Return [X, Y] of the center of cell containing provided text 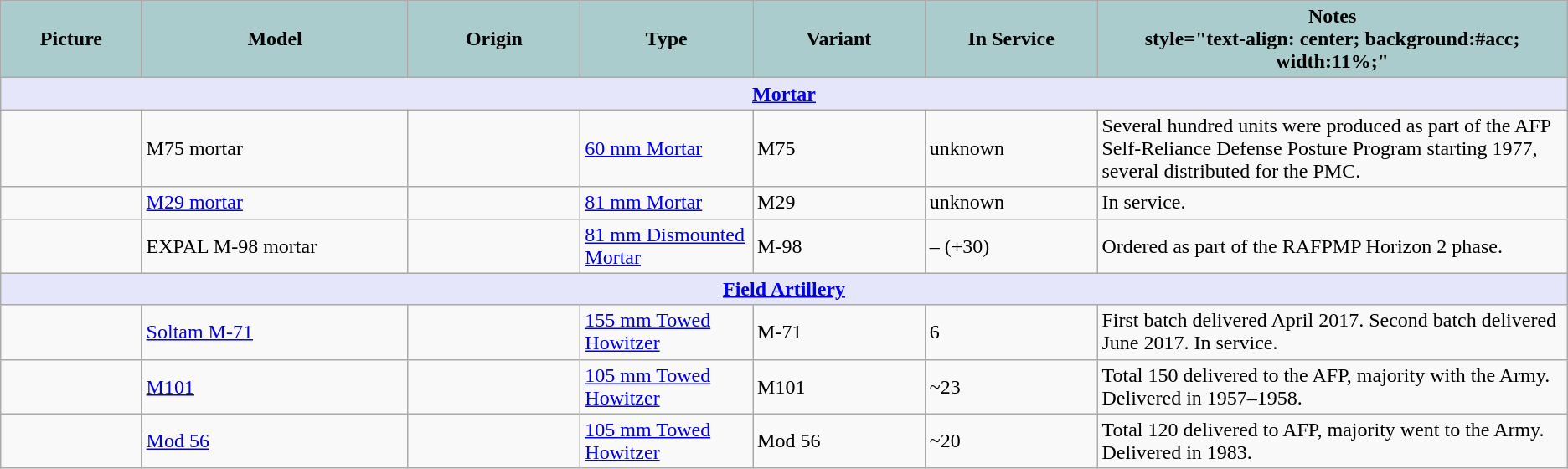
Origin [494, 39]
Several hundred units were produced as part of the AFP Self-Reliance Defense Posture Program starting 1977, several distributed for the PMC. [1332, 148]
M-71 [839, 332]
M29 mortar [275, 203]
– (+30) [1011, 246]
155 mm Towed Howitzer [667, 332]
Picture [71, 39]
Total 120 delivered to AFP, majority went to the Army. Delivered in 1983. [1332, 441]
In Service [1011, 39]
M29 [839, 203]
~20 [1011, 441]
Variant [839, 39]
~23 [1011, 387]
81 mm Dismounted Mortar [667, 246]
M75 [839, 148]
6 [1011, 332]
Model [275, 39]
In service. [1332, 203]
Total 150 delivered to the AFP, majority with the Army. Delivered in 1957–1958. [1332, 387]
Type [667, 39]
Soltam M-71 [275, 332]
EXPAL M-98 mortar [275, 246]
Field Artillery [784, 289]
M75 mortar [275, 148]
Notesstyle="text-align: center; background:#acc; width:11%;" [1332, 39]
Mortar [784, 94]
First batch delivered April 2017. Second batch delivered June 2017. In service. [1332, 332]
M-98 [839, 246]
81 mm Mortar [667, 203]
60 mm Mortar [667, 148]
Ordered as part of the RAFPMP Horizon 2 phase. [1332, 246]
